Output the [X, Y] coordinate of the center of the cell containing the given text.  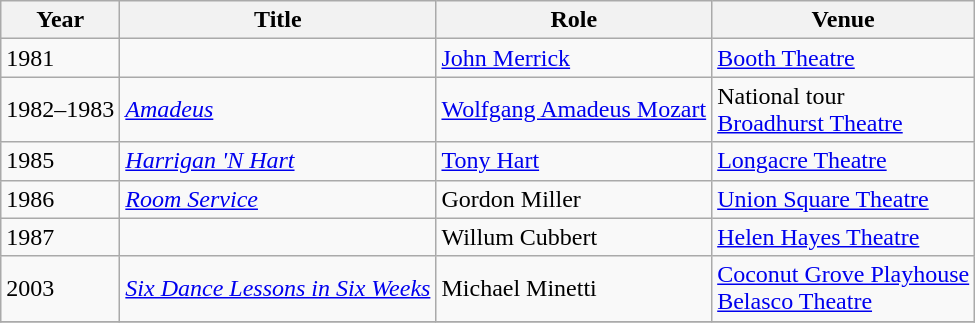
2003 [60, 288]
Union Square Theatre [844, 199]
Year [60, 20]
Room Service [278, 199]
Six Dance Lessons in Six Weeks [278, 288]
Michael Minetti [574, 288]
1982–1983 [60, 110]
John Merrick [574, 58]
Harrigan 'N Hart [278, 161]
National tourBroadhurst Theatre [844, 110]
1986 [60, 199]
Booth Theatre [844, 58]
Gordon Miller [574, 199]
Coconut Grove PlayhouseBelasco Theatre [844, 288]
Title [278, 20]
Wolfgang Amadeus Mozart [574, 110]
Tony Hart [574, 161]
1981 [60, 58]
Amadeus [278, 110]
Longacre Theatre [844, 161]
1987 [60, 237]
Willum Cubbert [574, 237]
Role [574, 20]
1985 [60, 161]
Helen Hayes Theatre [844, 237]
Venue [844, 20]
